Return the (x, y) coordinate for the center point of the cell that contains the specified text.  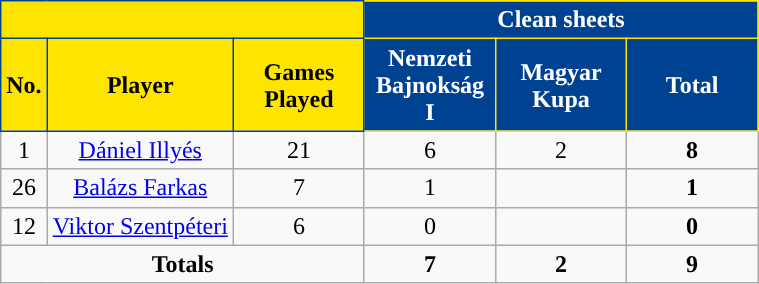
9 (692, 264)
21 (298, 150)
Player (140, 85)
No. (24, 85)
8 (692, 150)
Viktor Szentpéteri (140, 226)
Games Played (298, 85)
26 (24, 188)
12 (24, 226)
Nemzeti Bajnokság I (430, 85)
Totals (183, 264)
Balázs Farkas (140, 188)
Total (692, 85)
Magyar Kupa (562, 85)
Dániel Illyés (140, 150)
Clean sheets (560, 20)
